Capture the cell that displays the provided text and extract its (X, Y) central coordinate. 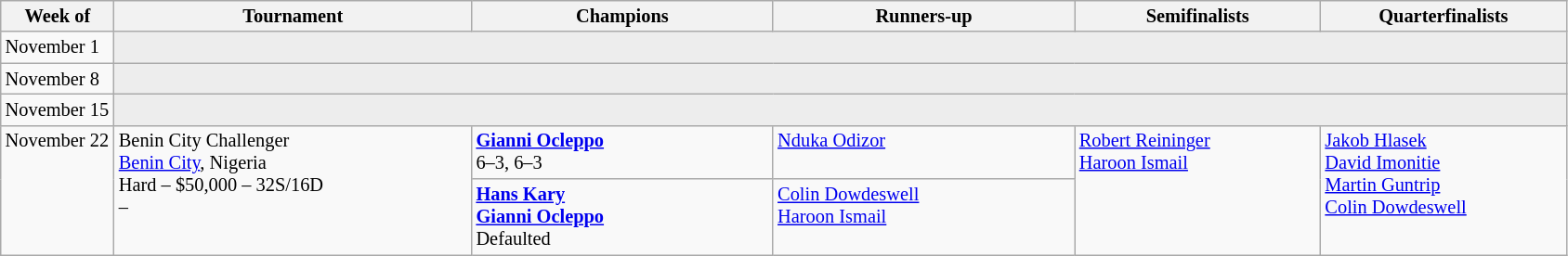
November 1 (58, 47)
Champions (622, 16)
Week of (58, 16)
Quarterfinalists (1444, 16)
Robert Reininger Haroon Ismail (1198, 189)
Runners-up (923, 16)
November 22 (58, 189)
Colin Dowdeswell Haroon Ismail (923, 217)
Gianni Ocleppo 6–3, 6–3 (622, 152)
Tournament (294, 16)
Semifinalists (1198, 16)
Hans Kary Gianni Ocleppo Defaulted (622, 217)
November 8 (58, 79)
Nduka Odizor (923, 152)
Benin City Challenger Benin City, NigeriaHard – $50,000 – 32S/16D – (294, 189)
Jakob Hlasek David Imonitie Martin Guntrip Colin Dowdeswell (1444, 189)
November 15 (58, 109)
